Locate the cell with the specified text and output its [X, Y] center coordinate. 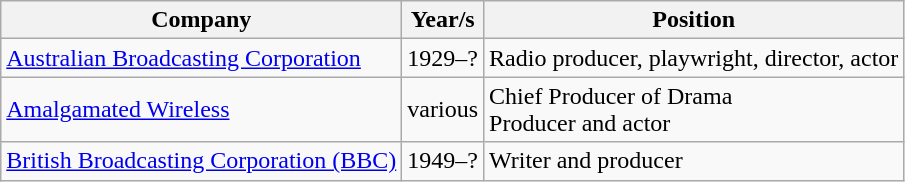
Year/s [443, 20]
1949–? [443, 161]
Radio producer, playwright, director, actor [694, 58]
Australian Broadcasting Corporation [202, 58]
1929–? [443, 58]
Position [694, 20]
Amalgamated Wireless [202, 110]
Writer and producer [694, 161]
Company [202, 20]
Chief Producer of DramaProducer and actor [694, 110]
various [443, 110]
British Broadcasting Corporation (BBC) [202, 161]
